Determine the [x, y] coordinate at the center of the cell enclosing the given text.  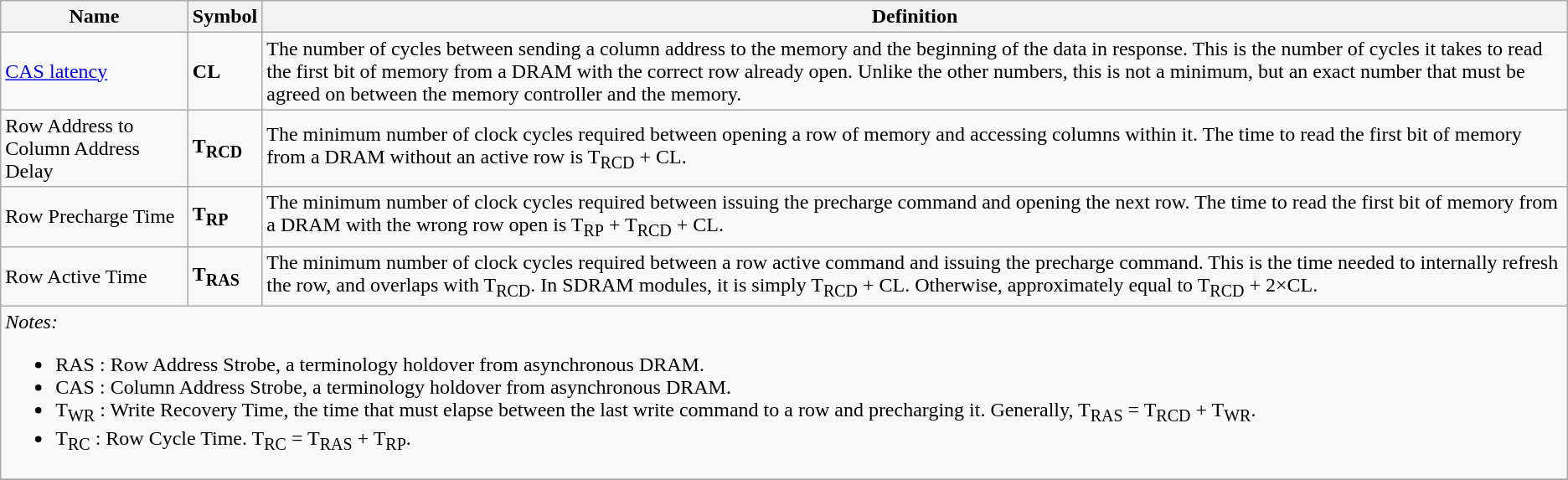
TRCD [224, 148]
Row Precharge Time [95, 216]
CAS latency [95, 71]
Name [95, 17]
Definition [915, 17]
Symbol [224, 17]
Row Active Time [95, 276]
TRAS [224, 276]
CL [224, 71]
TRP [224, 216]
Row Address to Column Address Delay [95, 148]
